Output the (X, Y) coordinate of the center of the cell containing the given text.  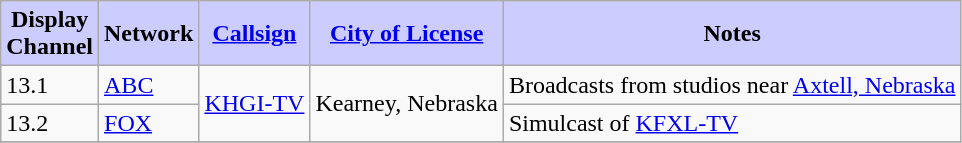
Broadcasts from studios near Axtell, Nebraska (732, 85)
Network (149, 34)
13.2 (50, 123)
Callsign (254, 34)
ABC (149, 85)
Notes (732, 34)
City of License (406, 34)
13.1 (50, 85)
FOX (149, 123)
Simulcast of KFXL-TV (732, 123)
DisplayChannel (50, 34)
KHGI-TV (254, 104)
Kearney, Nebraska (406, 104)
